Output the [X, Y] coordinate of the center of the cell containing the given text.  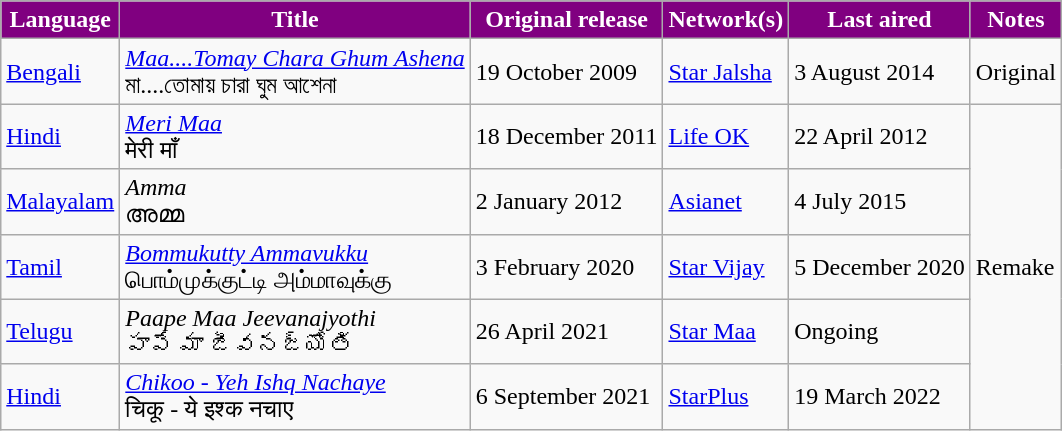
4 July 2015 [880, 202]
Original [1016, 72]
Star Jalsha [726, 72]
19 March 2022 [880, 396]
Paape Maa Jeevanajyothi పాపే మా జీవనజ్యోతి [295, 332]
Chikoo - Yeh Ishq Nachaye चिकू - ये इश्क नचाए [295, 396]
18 December 2011 [566, 136]
Bommukutty Ammavukku பொம்முக்குட்டி அம்மாவுக்கு [295, 266]
Network(s) [726, 20]
22 April 2012 [880, 136]
Bengali [60, 72]
Remake [1016, 266]
Meri Maa मेरी माँ [295, 136]
Malayalam [60, 202]
Asianet [726, 202]
Last aired [880, 20]
2 January 2012 [566, 202]
StarPlus [726, 396]
Notes [1016, 20]
26 April 2021 [566, 332]
Tamil [60, 266]
Life OK [726, 136]
Ongoing [880, 332]
19 October 2009 [566, 72]
Maa....Tomay Chara Ghum Ashena মা....তোমায় চারা ঘুম আশেনা [295, 72]
Language [60, 20]
3 August 2014 [880, 72]
Star Vijay [726, 266]
3 February 2020 [566, 266]
Original release [566, 20]
Title [295, 20]
6 September 2021 [566, 396]
Telugu [60, 332]
Star Maa [726, 332]
5 December 2020 [880, 266]
Amma അമ്മ [295, 202]
